Capture the cell that displays the provided text and extract its [x, y] central coordinate. 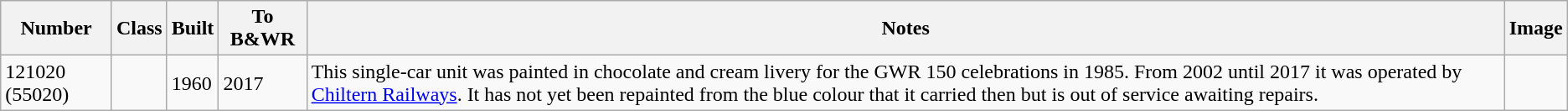
Class [139, 29]
121020 (55020) [57, 82]
Built [193, 29]
Image [1536, 29]
To B&WR [263, 29]
Number [57, 29]
2017 [263, 82]
1960 [193, 82]
Notes [905, 29]
